Extract the (x, y) coordinate from the center of the cell holding the provided text.  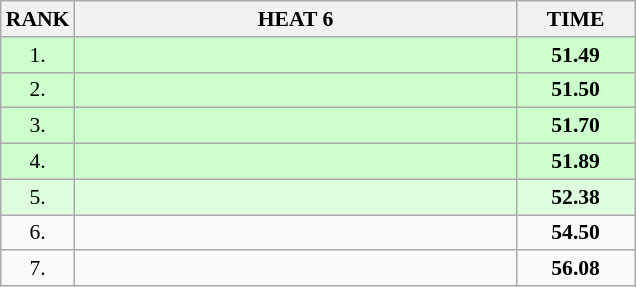
RANK (38, 19)
5. (38, 197)
51.70 (576, 126)
51.49 (576, 55)
4. (38, 162)
1. (38, 55)
51.50 (576, 90)
52.38 (576, 197)
TIME (576, 19)
6. (38, 233)
51.89 (576, 162)
HEAT 6 (295, 19)
3. (38, 126)
54.50 (576, 233)
2. (38, 90)
56.08 (576, 269)
7. (38, 269)
